Return [x, y] of the center of cell containing provided text 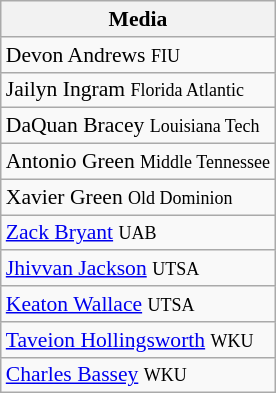
DaQuan Bracey Louisiana Tech [138, 126]
Taveion Hollingsworth WKU [138, 340]
Antonio Green Middle Tennessee [138, 162]
Media [138, 19]
Jhivvan Jackson UTSA [138, 269]
Jailyn Ingram Florida Atlantic [138, 90]
Xavier Green Old Dominion [138, 197]
Zack Bryant UAB [138, 233]
Keaton Wallace UTSA [138, 304]
Devon Andrews FIU [138, 55]
Charles Bassey WKU [138, 375]
